Determine the [X, Y] coordinate at the center of the cell enclosing the given text.  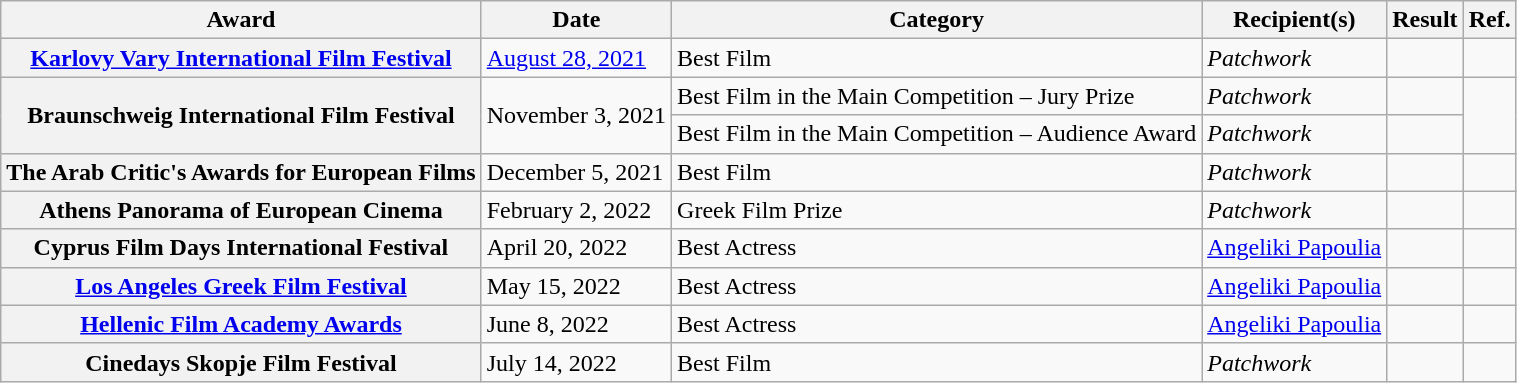
Greek Film Prize [937, 210]
Date [576, 20]
The Arab Critic's Awards for European Films [241, 172]
July 14, 2022 [576, 362]
Cinedays Skopje Film Festival [241, 362]
Best Film in the Main Competition – Jury Prize [937, 96]
December 5, 2021 [576, 172]
Athens Panorama of European Cinema [241, 210]
June 8, 2022 [576, 324]
Braunschweig International Film Festival [241, 115]
August 28, 2021 [576, 58]
Ref. [1490, 20]
Cyprus Film Days International Festival [241, 248]
Category [937, 20]
Award [241, 20]
February 2, 2022 [576, 210]
Hellenic Film Academy Awards [241, 324]
Best Film in the Main Competition – Audience Award [937, 134]
Result [1425, 20]
November 3, 2021 [576, 115]
Los Angeles Greek Film Festival [241, 286]
May 15, 2022 [576, 286]
Karlovy Vary International Film Festival [241, 58]
Recipient(s) [1294, 20]
April 20, 2022 [576, 248]
